Return the (X, Y) coordinate for the center point of the cell that contains the specified text.  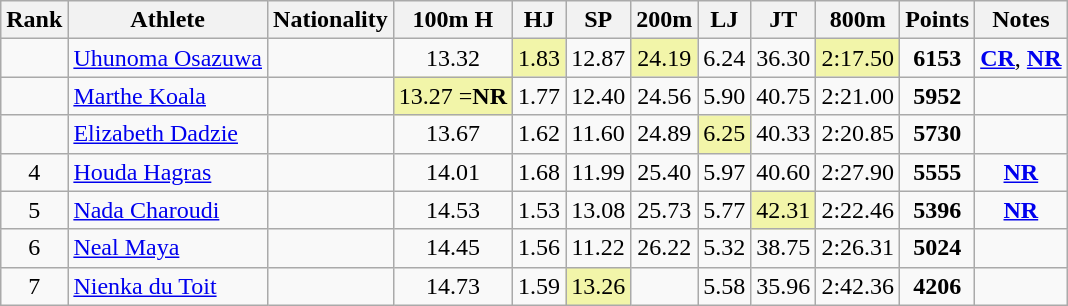
100m H (452, 20)
Notes (1021, 20)
13.67 (452, 134)
1.56 (540, 248)
42.31 (784, 210)
5.90 (724, 96)
38.75 (784, 248)
5.77 (724, 210)
11.22 (598, 248)
800m (858, 20)
1.53 (540, 210)
40.33 (784, 134)
13.32 (452, 58)
2:27.90 (858, 172)
SP (598, 20)
Marthe Koala (168, 96)
24.56 (664, 96)
13.27 =NR (452, 96)
2:42.36 (858, 286)
11.99 (598, 172)
Nada Charoudi (168, 210)
11.60 (598, 134)
24.89 (664, 134)
2:26.31 (858, 248)
26.22 (664, 248)
4 (34, 172)
6153 (938, 58)
14.01 (452, 172)
5.97 (724, 172)
25.73 (664, 210)
40.75 (784, 96)
5 (34, 210)
1.59 (540, 286)
5730 (938, 134)
14.73 (452, 286)
4206 (938, 286)
HJ (540, 20)
LJ (724, 20)
35.96 (784, 286)
6 (34, 248)
6.24 (724, 58)
1.68 (540, 172)
13.08 (598, 210)
1.83 (540, 58)
Houda Hagras (168, 172)
JT (784, 20)
Points (938, 20)
200m (664, 20)
CR, NR (1021, 58)
36.30 (784, 58)
5024 (938, 248)
Elizabeth Dadzie (168, 134)
5555 (938, 172)
1.62 (540, 134)
5.32 (724, 248)
Nienka du Toit (168, 286)
2:17.50 (858, 58)
12.40 (598, 96)
14.53 (452, 210)
2:21.00 (858, 96)
Neal Maya (168, 248)
Nationality (331, 20)
1.77 (540, 96)
2:22.46 (858, 210)
14.45 (452, 248)
25.40 (664, 172)
5952 (938, 96)
2:20.85 (858, 134)
5.58 (724, 286)
Rank (34, 20)
24.19 (664, 58)
7 (34, 286)
5396 (938, 210)
Athlete (168, 20)
40.60 (784, 172)
12.87 (598, 58)
Uhunoma Osazuwa (168, 58)
6.25 (724, 134)
13.26 (598, 286)
